Search for the cell housing the specified text and yield its [x, y] center coordinate. 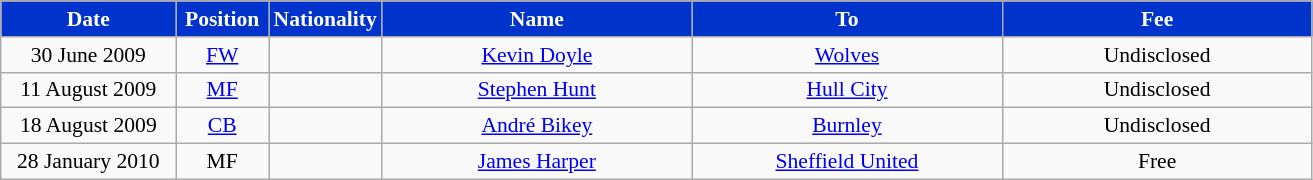
Position [222, 19]
Name [537, 19]
30 June 2009 [88, 55]
FW [222, 55]
11 August 2009 [88, 90]
Wolves [847, 55]
Nationality [324, 19]
Date [88, 19]
Fee [1157, 19]
James Harper [537, 162]
CB [222, 126]
Hull City [847, 90]
To [847, 19]
Burnley [847, 126]
Stephen Hunt [537, 90]
André Bikey [537, 126]
28 January 2010 [88, 162]
Kevin Doyle [537, 55]
Sheffield United [847, 162]
Free [1157, 162]
18 August 2009 [88, 126]
